Extract the (X, Y) coordinate from the center of the cell holding the provided text.  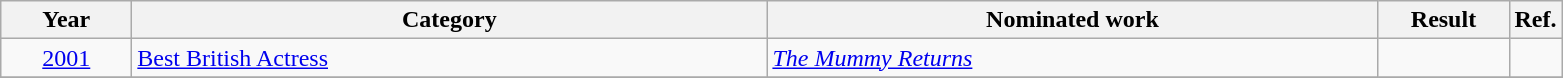
Best British Actress (450, 58)
Nominated work (1072, 20)
Year (66, 20)
2001 (66, 58)
Category (450, 20)
Ref. (1536, 20)
Result (1444, 20)
The Mummy Returns (1072, 58)
